For the text-containing cell, return its midpoint in (X, Y) coordinate format. 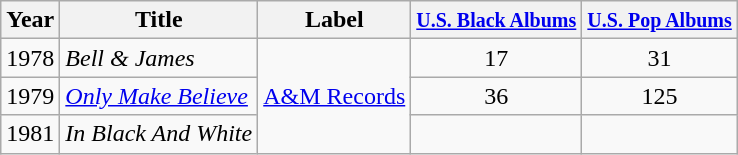
17 (496, 58)
125 (660, 96)
1981 (30, 134)
31 (660, 58)
U.S. Pop Albums (660, 20)
1979 (30, 96)
Label (334, 20)
36 (496, 96)
U.S. Black Albums (496, 20)
In Black And White (159, 134)
Year (30, 20)
Title (159, 20)
Only Make Believe (159, 96)
A&M Records (334, 96)
1978 (30, 58)
Bell & James (159, 58)
